Search for the cell housing the specified text and yield its [X, Y] center coordinate. 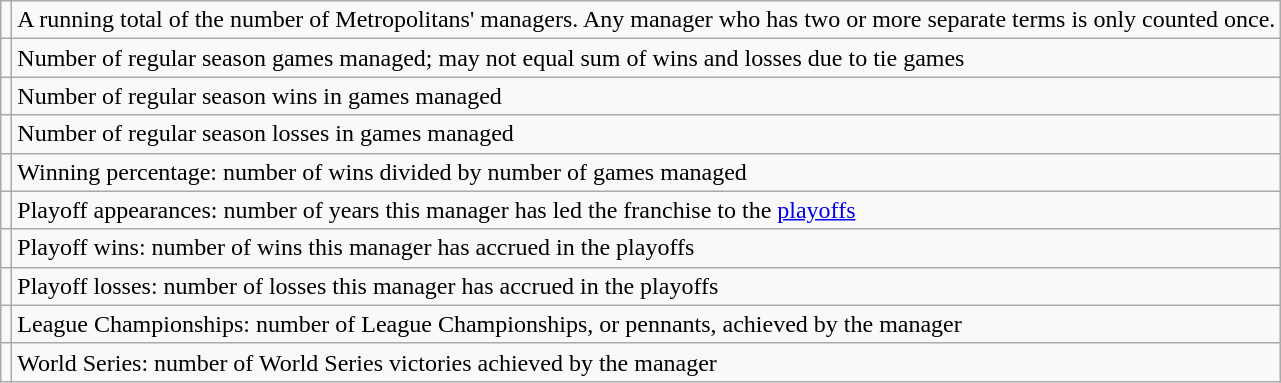
Winning percentage: number of wins divided by number of games managed [646, 172]
Playoff losses: number of losses this manager has accrued in the playoffs [646, 286]
World Series: number of World Series victories achieved by the manager [646, 362]
Number of regular season losses in games managed [646, 134]
Playoff wins: number of wins this manager has accrued in the playoffs [646, 248]
Playoff appearances: number of years this manager has led the franchise to the playoffs [646, 210]
League Championships: number of League Championships, or pennants, achieved by the manager [646, 324]
Number of regular season wins in games managed [646, 96]
Number of regular season games managed; may not equal sum of wins and losses due to tie games [646, 58]
A running total of the number of Metropolitans' managers. Any manager who has two or more separate terms is only counted once. [646, 20]
